Output the (x, y) coordinate of the center of the cell containing the given text.  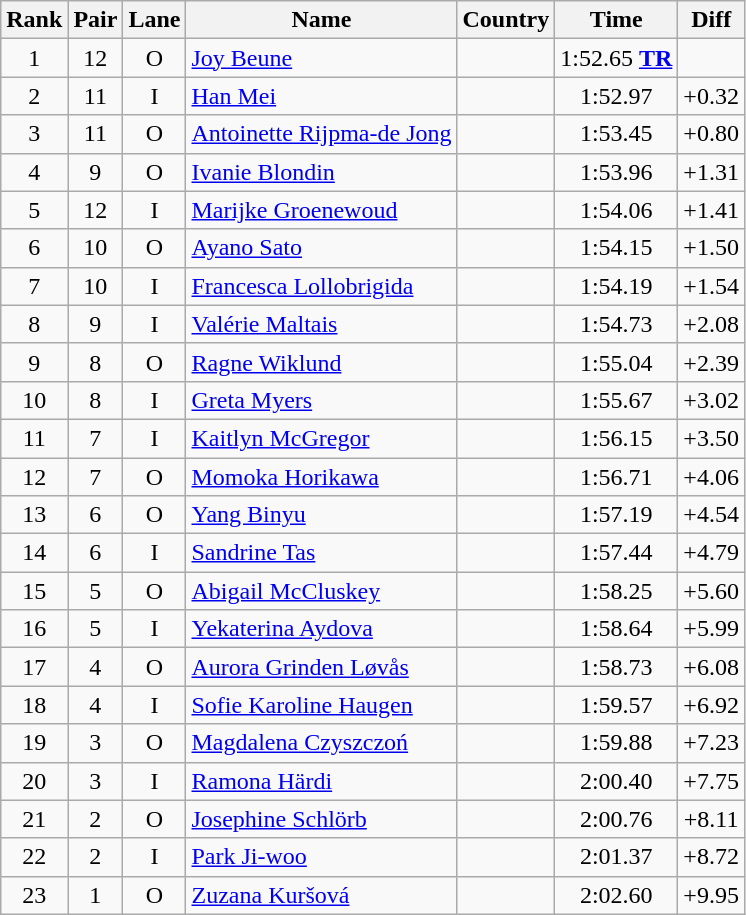
1:57.19 (616, 515)
Yekaterina Aydova (322, 629)
15 (34, 591)
Marijke Groenewoud (322, 210)
Joy Beune (322, 58)
+1.54 (712, 286)
Abigail McCluskey (322, 591)
1:54.15 (616, 248)
Antoinette Rijpma-de Jong (322, 134)
2:01.37 (616, 857)
Ramona Härdi (322, 781)
+3.02 (712, 400)
16 (34, 629)
1:59.88 (616, 743)
1:57.44 (616, 553)
1:54.19 (616, 286)
1:53.45 (616, 134)
Ayano Sato (322, 248)
+2.39 (712, 362)
+9.95 (712, 895)
20 (34, 781)
+5.99 (712, 629)
18 (34, 705)
19 (34, 743)
Han Mei (322, 96)
+5.60 (712, 591)
Yang Binyu (322, 515)
+1.41 (712, 210)
13 (34, 515)
+3.50 (712, 438)
Aurora Grinden Løvås (322, 667)
Zuzana Kuršová (322, 895)
Rank (34, 20)
1:55.04 (616, 362)
Time (616, 20)
17 (34, 667)
1:52.97 (616, 96)
Diff (712, 20)
Pair (96, 20)
Name (322, 20)
1:59.57 (616, 705)
1:56.71 (616, 477)
Magdalena Czyszczoń (322, 743)
+2.08 (712, 324)
+1.50 (712, 248)
1:58.64 (616, 629)
+7.23 (712, 743)
Park Ji-woo (322, 857)
Francesca Lollobrigida (322, 286)
+6.92 (712, 705)
+4.54 (712, 515)
2:00.40 (616, 781)
2:02.60 (616, 895)
+0.32 (712, 96)
Ragne Wiklund (322, 362)
1:58.73 (616, 667)
+1.31 (712, 172)
Josephine Schlörb (322, 819)
+7.75 (712, 781)
+8.72 (712, 857)
14 (34, 553)
1:58.25 (616, 591)
1:54.06 (616, 210)
+8.11 (712, 819)
Momoka Horikawa (322, 477)
23 (34, 895)
1:55.67 (616, 400)
+6.08 (712, 667)
Lane (154, 20)
1:54.73 (616, 324)
Country (506, 20)
2:00.76 (616, 819)
21 (34, 819)
+4.06 (712, 477)
Kaitlyn McGregor (322, 438)
1:56.15 (616, 438)
Ivanie Blondin (322, 172)
1:52.65 TR (616, 58)
Greta Myers (322, 400)
1:53.96 (616, 172)
+0.80 (712, 134)
+4.79 (712, 553)
22 (34, 857)
Sandrine Tas (322, 553)
Sofie Karoline Haugen (322, 705)
Valérie Maltais (322, 324)
